Return the (x, y) coordinate for the center point of the cell that contains the specified text.  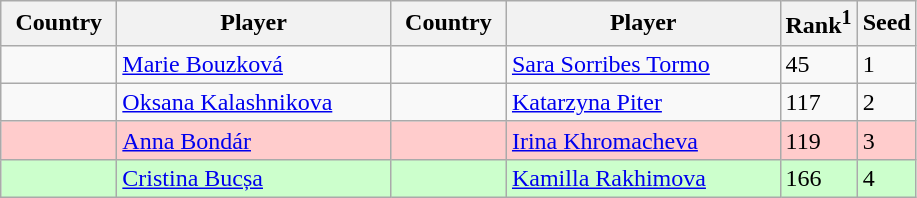
Kamilla Rakhimova (643, 178)
Oksana Kalashnikova (254, 102)
Seed (886, 24)
Anna Bondár (254, 140)
4 (886, 178)
Katarzyna Piter (643, 102)
119 (818, 140)
Rank1 (818, 24)
2 (886, 102)
166 (818, 178)
Cristina Bucșa (254, 178)
Sara Sorribes Tormo (643, 64)
45 (818, 64)
1 (886, 64)
3 (886, 140)
Irina Khromacheva (643, 140)
117 (818, 102)
Marie Bouzková (254, 64)
